Return the (x, y) coordinate for the center point of the cell that contains the specified text.  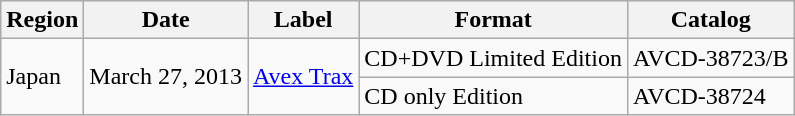
AVCD-38723/B (710, 58)
CD+DVD Limited Edition (494, 58)
Date (166, 20)
March 27, 2013 (166, 77)
Label (304, 20)
Catalog (710, 20)
AVCD-38724 (710, 96)
Region (42, 20)
Japan (42, 77)
Avex Trax (304, 77)
CD only Edition (494, 96)
Format (494, 20)
